Locate the cell with the specified text and output its [X, Y] center coordinate. 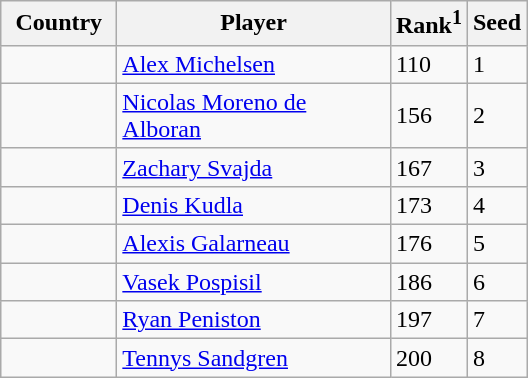
Player [254, 24]
Denis Kudla [254, 205]
173 [428, 205]
200 [428, 358]
186 [428, 282]
3 [496, 167]
7 [496, 320]
Vasek Pospisil [254, 282]
110 [428, 64]
197 [428, 320]
2 [496, 116]
Ryan Peniston [254, 320]
Country [59, 24]
Zachary Svajda [254, 167]
6 [496, 282]
Tennys Sandgren [254, 358]
8 [496, 358]
167 [428, 167]
156 [428, 116]
Seed [496, 24]
Nicolas Moreno de Alboran [254, 116]
Alex Michelsen [254, 64]
5 [496, 244]
176 [428, 244]
Rank1 [428, 24]
Alexis Galarneau [254, 244]
1 [496, 64]
4 [496, 205]
